Output the (x, y) coordinate of the center of the cell containing the given text.  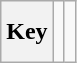
Key (27, 32)
